Pinpoint the cell where the given text exists, returning its [x, y] midpoint coordinate. 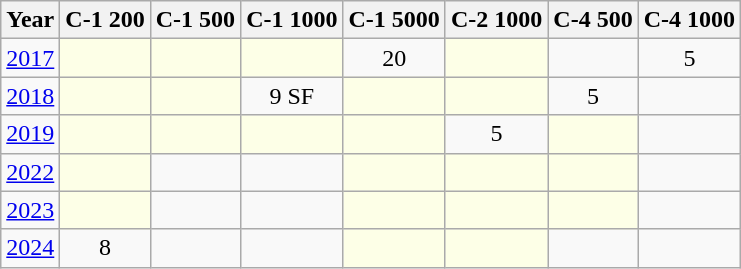
C-2 1000 [496, 20]
9 SF [292, 96]
C-1 1000 [292, 20]
2017 [30, 58]
2022 [30, 172]
8 [105, 248]
2024 [30, 248]
2023 [30, 210]
C-4 500 [593, 20]
C-1 200 [105, 20]
Year [30, 20]
C-4 1000 [689, 20]
2018 [30, 96]
C-1 5000 [394, 20]
20 [394, 58]
C-1 500 [195, 20]
2019 [30, 134]
